Scan for the cell matching the given text and deliver its (x, y) coordinate at center. 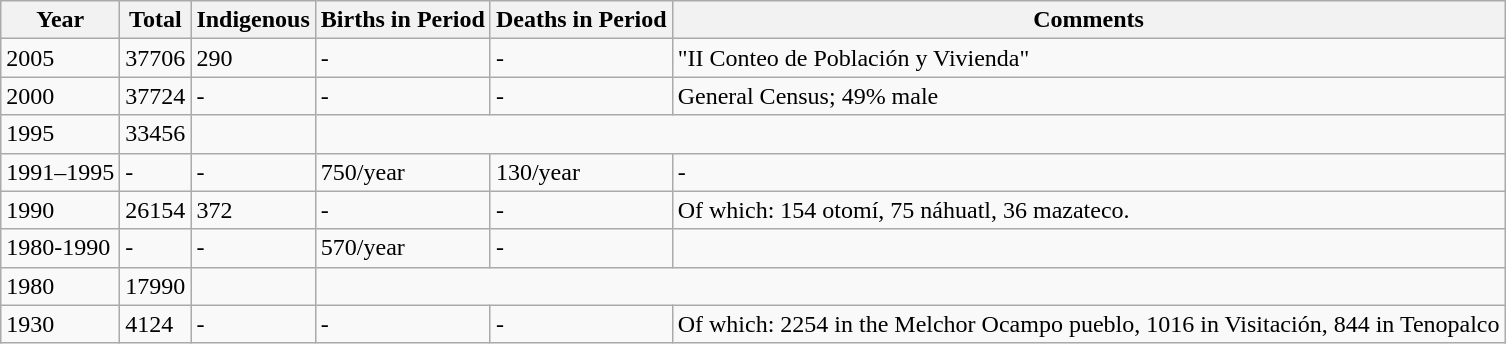
1991–1995 (60, 172)
Births in Period (402, 20)
1980-1990 (60, 248)
Comments (1088, 20)
Of which: 2254 in the Melchor Ocampo pueblo, 1016 in Visitación, 844 in Tenopalco (1088, 324)
1990 (60, 210)
Deaths in Period (581, 20)
"II Conteo de Población y Vivienda" (1088, 58)
1980 (60, 286)
372 (253, 210)
26154 (156, 210)
17990 (156, 286)
37706 (156, 58)
37724 (156, 96)
750/year (402, 172)
33456 (156, 134)
1995 (60, 134)
130/year (581, 172)
1930 (60, 324)
4124 (156, 324)
2005 (60, 58)
2000 (60, 96)
Total (156, 20)
Of which: 154 otomí, 75 náhuatl, 36 mazateco. (1088, 210)
General Census; 49% male (1088, 96)
Indigenous (253, 20)
290 (253, 58)
570/year (402, 248)
Year (60, 20)
